For the text-containing cell, return its midpoint in [X, Y] coordinate format. 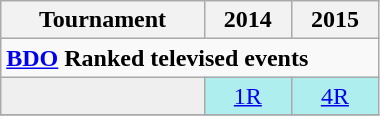
4R [334, 96]
Tournament [103, 20]
2015 [334, 20]
1R [248, 96]
2014 [248, 20]
BDO Ranked televised events [190, 58]
